Capture the cell that displays the provided text and extract its [X, Y] central coordinate. 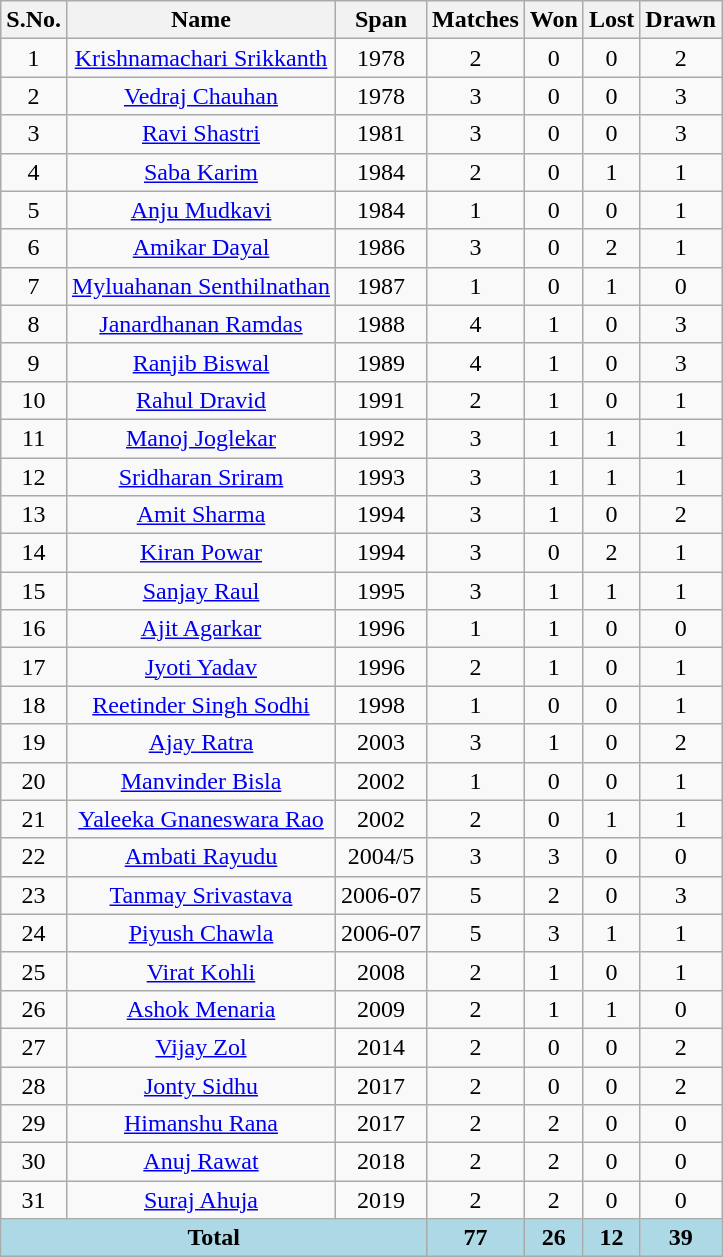
Total [214, 1238]
Won [554, 20]
14 [34, 553]
27 [34, 1047]
1986 [382, 248]
Himanshu Rana [200, 1124]
Myluahanan Senthilnathan [200, 286]
21 [34, 819]
25 [34, 971]
19 [34, 743]
10 [34, 400]
39 [681, 1238]
2003 [382, 743]
Reetinder Singh Sodhi [200, 705]
24 [34, 933]
Sanjay Raul [200, 591]
Janardhanan Ramdas [200, 324]
Anju Mudkavi [200, 210]
Name [200, 20]
18 [34, 705]
29 [34, 1124]
Tanmay Srivastava [200, 895]
Jonty Sidhu [200, 1085]
7 [34, 286]
Drawn [681, 20]
Amit Sharma [200, 515]
Ashok Menaria [200, 1009]
2008 [382, 971]
Jyoti Yadav [200, 667]
6 [34, 248]
Lost [611, 20]
2009 [382, 1009]
23 [34, 895]
2004/5 [382, 857]
Saba Karim [200, 172]
Ambati Rayudu [200, 857]
Krishnamachari Srikkanth [200, 58]
20 [34, 781]
Matches [476, 20]
Rahul Dravid [200, 400]
9 [34, 362]
22 [34, 857]
16 [34, 629]
Manvinder Bisla [200, 781]
Ranjib Biswal [200, 362]
Amikar Dayal [200, 248]
Suraj Ahuja [200, 1200]
77 [476, 1238]
31 [34, 1200]
1992 [382, 438]
11 [34, 438]
17 [34, 667]
1998 [382, 705]
S.No. [34, 20]
Manoj Joglekar [200, 438]
8 [34, 324]
13 [34, 515]
1987 [382, 286]
1989 [382, 362]
Sridharan Sriram [200, 477]
1995 [382, 591]
Anuj Rawat [200, 1162]
2019 [382, 1200]
Ajay Ratra [200, 743]
Yaleeka Gnaneswara Rao [200, 819]
Ajit Agarkar [200, 629]
1988 [382, 324]
30 [34, 1162]
Piyush Chawla [200, 933]
28 [34, 1085]
Vijay Zol [200, 1047]
Span [382, 20]
Kiran Powar [200, 553]
Ravi Shastri [200, 134]
1981 [382, 134]
1991 [382, 400]
2014 [382, 1047]
Virat Kohli [200, 971]
Vedraj Chauhan [200, 96]
15 [34, 591]
2018 [382, 1162]
1993 [382, 477]
